Identify which cell holds the provided text, then report its (x, y) central coordinate. 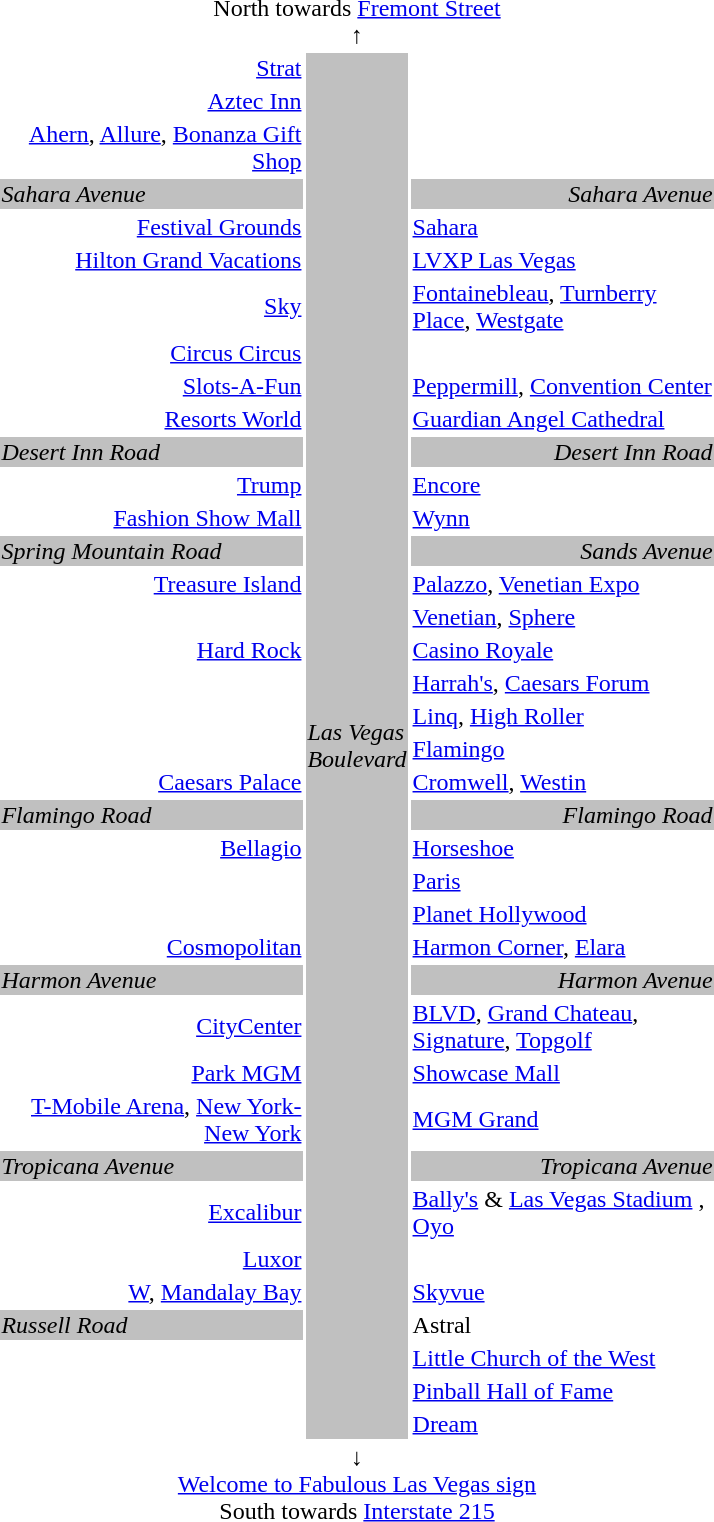
Strat (152, 68)
Dream (562, 1424)
Resorts World (152, 419)
Venetian, Sphere (562, 617)
Paris (562, 881)
Sands Avenue (562, 551)
LVXP Las Vegas (562, 260)
Bellagio (152, 848)
Showcase Mall (562, 1073)
Peppermill, Convention Center (562, 386)
Hard Rock (152, 650)
Harmon Corner, Elara (562, 947)
Sahara (562, 227)
Cosmopolitan (152, 947)
Ahern, Allure, Bonanza Gift Shop (152, 148)
Casino Royale (562, 650)
Fashion Show Mall (152, 518)
Harrah's, Caesars Forum (562, 683)
CityCenter (152, 1026)
Hilton Grand Vacations (152, 260)
Linq, High Roller (562, 716)
Palazzo, Venetian Expo (562, 584)
Circus Circus (152, 353)
Pinball Hall of Fame (562, 1391)
Aztec Inn (152, 101)
Treasure Island (152, 584)
Encore (562, 485)
Excalibur (152, 1212)
Cromwell, Westin (562, 782)
Guardian Angel Cathedral (562, 419)
Horseshoe (562, 848)
Russell Road (152, 1325)
Sky (152, 306)
Wynn (562, 518)
Slots-A-Fun (152, 386)
Park MGM (152, 1073)
Planet Hollywood (562, 914)
Luxor (152, 1259)
T-Mobile Arena, New York-New York (152, 1120)
Skyvue (562, 1292)
Trump (152, 485)
MGM Grand (562, 1120)
Las Vegas Boulevard (357, 746)
Flamingo (562, 749)
Spring Mountain Road (152, 551)
Fontainebleau, Turnberry Place, Westgate (562, 306)
W, Mandalay Bay (152, 1292)
Festival Grounds (152, 227)
Astral (562, 1325)
Little Church of the West (562, 1358)
BLVD, Grand Chateau, Signature, Topgolf (562, 1026)
Bally's & Las Vegas Stadium , Oyo (562, 1212)
Caesars Palace (152, 782)
